Pinpoint the cell where the given text exists, returning its [X, Y] midpoint coordinate. 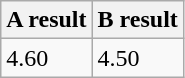
A result [46, 20]
4.60 [46, 58]
B result [138, 20]
4.50 [138, 58]
